For the text-containing cell, return its midpoint in (X, Y) coordinate format. 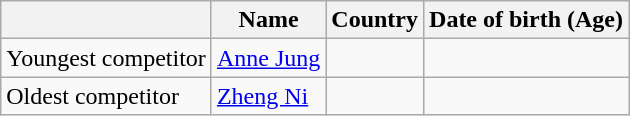
Anne Jung (268, 58)
Name (268, 20)
Country (375, 20)
Youngest competitor (106, 58)
Oldest competitor (106, 96)
Date of birth (Age) (526, 20)
Zheng Ni (268, 96)
